Scan for the cell matching the given text and deliver its (X, Y) coordinate at center. 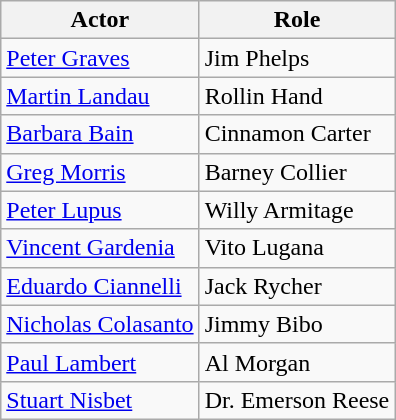
Stuart Nisbet (100, 400)
Eduardo Ciannelli (100, 286)
Rollin Hand (297, 96)
Dr. Emerson Reese (297, 400)
Martin Landau (100, 96)
Peter Graves (100, 58)
Actor (100, 20)
Cinnamon Carter (297, 134)
Jimmy Bibo (297, 324)
Greg Morris (100, 172)
Barbara Bain (100, 134)
Jack Rycher (297, 286)
Vito Lugana (297, 248)
Nicholas Colasanto (100, 324)
Paul Lambert (100, 362)
Jim Phelps (297, 58)
Role (297, 20)
Barney Collier (297, 172)
Peter Lupus (100, 210)
Willy Armitage (297, 210)
Al Morgan (297, 362)
Vincent Gardenia (100, 248)
